For the text-containing cell, return its midpoint in [X, Y] coordinate format. 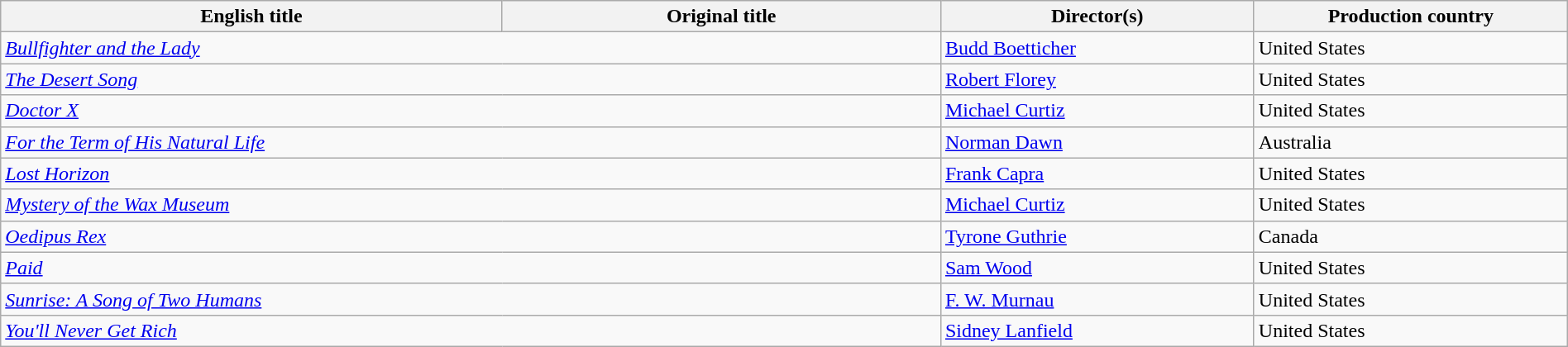
For the Term of His Natural Life [471, 142]
Doctor X [471, 111]
F. W. Murnau [1097, 299]
Paid [471, 268]
Tyrone Guthrie [1097, 236]
Production country [1411, 17]
Australia [1411, 142]
Frank Capra [1097, 173]
Original title [721, 17]
Lost Horizon [471, 173]
The Desert Song [471, 79]
Bullfighter and the Lady [471, 48]
Sunrise: A Song of Two Humans [471, 299]
English title [251, 17]
Mystery of the Wax Museum [471, 205]
Robert Florey [1097, 79]
You'll Never Get Rich [471, 330]
Canada [1411, 236]
Sidney Lanfield [1097, 330]
Sam Wood [1097, 268]
Budd Boetticher [1097, 48]
Director(s) [1097, 17]
Oedipus Rex [471, 236]
Norman Dawn [1097, 142]
